Return the [X, Y] coordinate for the center point of the cell that contains the specified text.  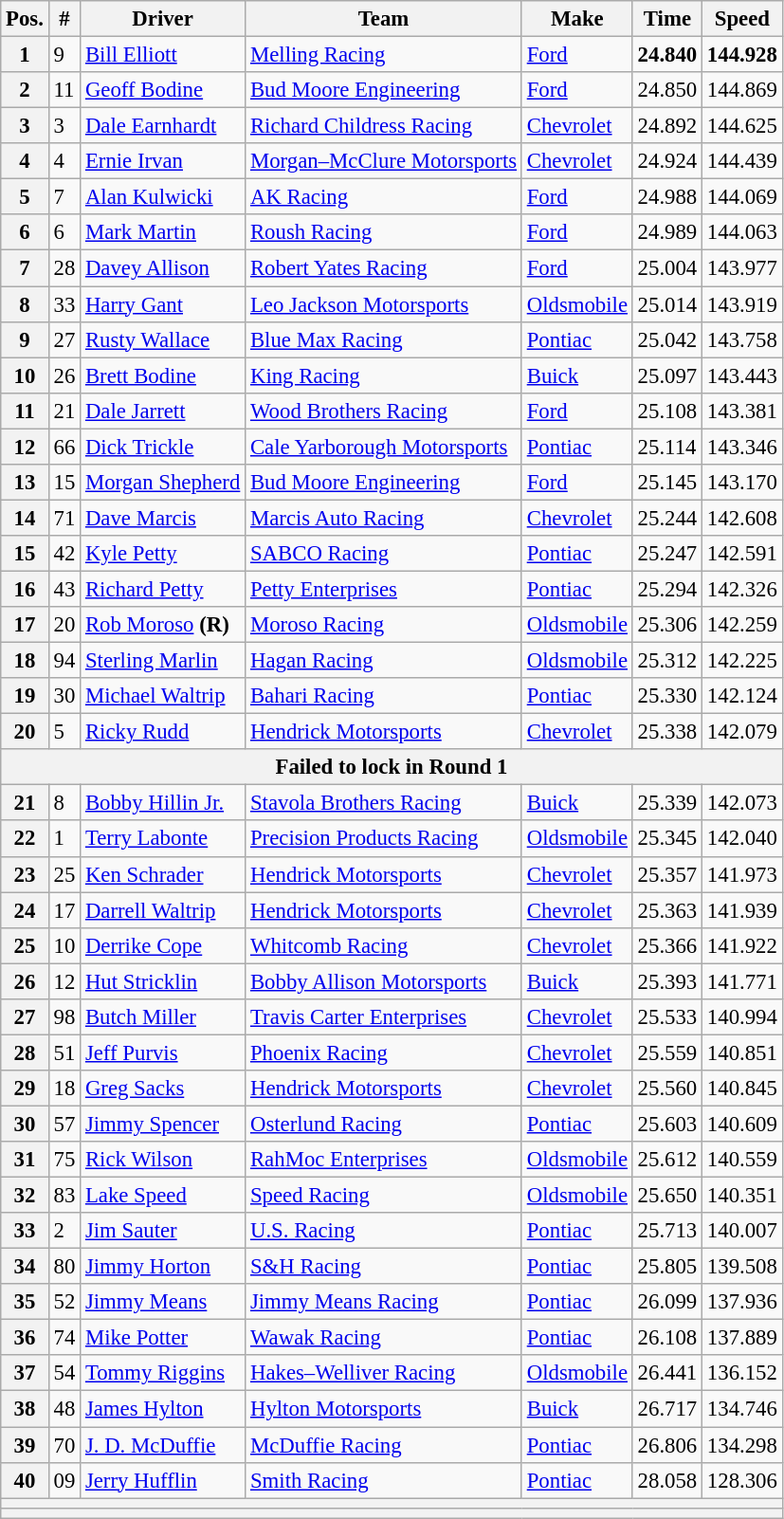
26.806 [667, 1445]
Hagan Racing [384, 661]
Jimmy Means [163, 1302]
140.609 [743, 1124]
25.357 [667, 874]
23 [25, 874]
141.973 [743, 874]
22 [25, 839]
Richard Childress Racing [384, 126]
71 [64, 518]
Jerry Hufflin [163, 1480]
Marcis Auto Racing [384, 518]
U.S. Racing [384, 1231]
# [64, 19]
S&H Racing [384, 1267]
24 [25, 910]
136.152 [743, 1374]
143.977 [743, 268]
Darrell Waltrip [163, 910]
144.625 [743, 126]
Davey Allison [163, 268]
25.244 [667, 518]
Tommy Riggins [163, 1374]
Speed Racing [384, 1196]
144.063 [743, 232]
Failed to lock in Round 1 [392, 767]
Rusty Wallace [163, 339]
38 [25, 1409]
Jimmy Spencer [163, 1124]
34 [25, 1267]
Sterling Marlin [163, 661]
143.758 [743, 339]
32 [25, 1196]
Pos. [25, 19]
Bill Elliott [163, 55]
25.713 [667, 1231]
142.225 [743, 661]
128.306 [743, 1480]
Precision Products Racing [384, 839]
Bobby Hillin Jr. [163, 803]
Melling Racing [384, 55]
25.306 [667, 625]
24.840 [667, 55]
142.073 [743, 803]
25.612 [667, 1160]
13 [25, 483]
52 [64, 1302]
16 [25, 589]
140.351 [743, 1196]
25.339 [667, 803]
Ken Schrader [163, 874]
25.145 [667, 483]
142.591 [743, 554]
Jimmy Horton [163, 1267]
Dave Marcis [163, 518]
26.108 [667, 1338]
142.326 [743, 589]
Jim Sauter [163, 1231]
Brett Bodine [163, 375]
40 [25, 1480]
Wawak Racing [384, 1338]
Petty Enterprises [384, 589]
Leo Jackson Motorsports [384, 304]
144.869 [743, 90]
Blue Max Racing [384, 339]
143.346 [743, 447]
39 [25, 1445]
Rob Moroso (R) [163, 625]
Speed [743, 19]
Morgan Shepherd [163, 483]
Driver [163, 19]
J. D. McDuffie [163, 1445]
14 [25, 518]
Hut Stricklin [163, 981]
Stavola Brothers Racing [384, 803]
143.919 [743, 304]
144.439 [743, 161]
25.345 [667, 839]
143.170 [743, 483]
Cale Yarborough Motorsports [384, 447]
74 [64, 1338]
Rick Wilson [163, 1160]
Dale Jarrett [163, 411]
26.717 [667, 1409]
24.988 [667, 197]
144.928 [743, 55]
48 [64, 1409]
25.603 [667, 1124]
Hakes–Welliver Racing [384, 1374]
141.922 [743, 945]
Bobby Allison Motorsports [384, 981]
70 [64, 1445]
Roush Racing [384, 232]
137.936 [743, 1302]
134.746 [743, 1409]
25.312 [667, 661]
Kyle Petty [163, 554]
Phoenix Racing [384, 1052]
26.099 [667, 1302]
25.363 [667, 910]
51 [64, 1052]
25.004 [667, 268]
RahMoc Enterprises [384, 1160]
Robert Yates Racing [384, 268]
25.014 [667, 304]
Michael Waltrip [163, 696]
Jimmy Means Racing [384, 1302]
143.381 [743, 411]
144.069 [743, 197]
98 [64, 1017]
25.533 [667, 1017]
19 [25, 696]
25.650 [667, 1196]
42 [64, 554]
24.924 [667, 161]
25.393 [667, 981]
24.989 [667, 232]
36 [25, 1338]
26.441 [667, 1374]
31 [25, 1160]
37 [25, 1374]
Whitcomb Racing [384, 945]
25.559 [667, 1052]
140.994 [743, 1017]
75 [64, 1160]
83 [64, 1196]
142.124 [743, 696]
25.560 [667, 1089]
Travis Carter Enterprises [384, 1017]
Osterlund Racing [384, 1124]
141.771 [743, 981]
143.443 [743, 375]
43 [64, 589]
Make [576, 19]
Richard Petty [163, 589]
Butch Miller [163, 1017]
25.366 [667, 945]
80 [64, 1267]
35 [25, 1302]
Smith Racing [384, 1480]
Wood Brothers Racing [384, 411]
Derrike Cope [163, 945]
Geoff Bodine [163, 90]
Lake Speed [163, 1196]
25.108 [667, 411]
Morgan–McClure Motorsports [384, 161]
66 [64, 447]
137.889 [743, 1338]
28.058 [667, 1480]
Mike Potter [163, 1338]
94 [64, 661]
142.079 [743, 732]
139.508 [743, 1267]
25.114 [667, 447]
24.892 [667, 126]
140.851 [743, 1052]
Alan Kulwicki [163, 197]
Dick Trickle [163, 447]
Terry Labonte [163, 839]
140.845 [743, 1089]
25.338 [667, 732]
134.298 [743, 1445]
25.042 [667, 339]
25.805 [667, 1267]
SABCO Racing [384, 554]
54 [64, 1374]
Time [667, 19]
09 [64, 1480]
25.294 [667, 589]
25.247 [667, 554]
25.097 [667, 375]
Team [384, 19]
Greg Sacks [163, 1089]
Harry Gant [163, 304]
AK Racing [384, 197]
Bahari Racing [384, 696]
24.850 [667, 90]
Ricky Rudd [163, 732]
McDuffie Racing [384, 1445]
142.259 [743, 625]
142.040 [743, 839]
29 [25, 1089]
James Hylton [163, 1409]
25.330 [667, 696]
140.007 [743, 1231]
Hylton Motorsports [384, 1409]
Jeff Purvis [163, 1052]
140.559 [743, 1160]
141.939 [743, 910]
Mark Martin [163, 232]
Ernie Irvan [163, 161]
Dale Earnhardt [163, 126]
King Racing [384, 375]
Moroso Racing [384, 625]
57 [64, 1124]
142.608 [743, 518]
